Return (X, Y) of the center of cell containing provided text 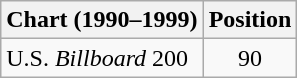
Chart (1990–1999) (102, 20)
U.S. Billboard 200 (102, 58)
Position (250, 20)
90 (250, 58)
